Search for the cell housing the specified text and yield its [x, y] center coordinate. 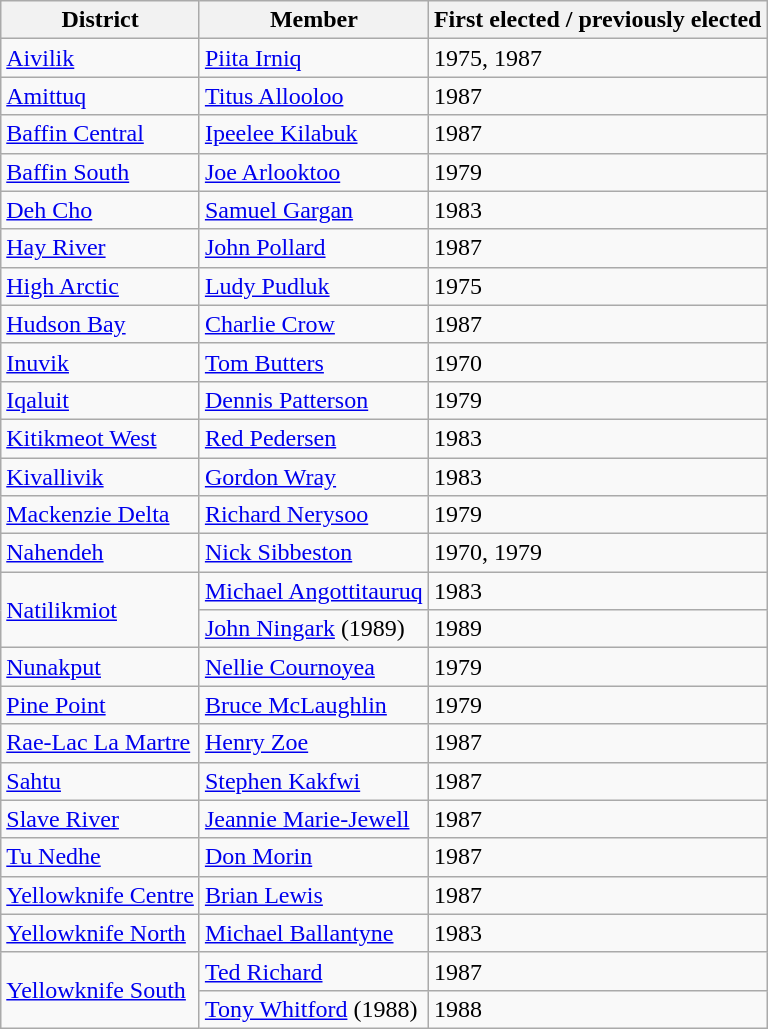
Baffin Central [100, 134]
Kitikmeot West [100, 438]
Yellowknife North [100, 933]
Tony Whitford (1988) [314, 1009]
1970 [598, 362]
Iqaluit [100, 400]
Slave River [100, 819]
Pine Point [100, 705]
Richard Nerysoo [314, 515]
Brian Lewis [314, 895]
Kivallivik [100, 477]
Hay River [100, 248]
Ludy Pudluk [314, 286]
Bruce McLaughlin [314, 705]
Titus Allooloo [314, 96]
John Pollard [314, 248]
Henry Zoe [314, 743]
Samuel Gargan [314, 210]
Baffin South [100, 172]
John Ningark (1989) [314, 629]
Nick Sibbeston [314, 553]
Inuvik [100, 362]
1988 [598, 1009]
Piita Irniq [314, 58]
Tu Nedhe [100, 857]
First elected / previously elected [598, 20]
1989 [598, 629]
Michael Angottitauruq [314, 591]
1970, 1979 [598, 553]
Red Pedersen [314, 438]
Nunakput [100, 667]
Amittuq [100, 96]
Tom Butters [314, 362]
Rae-Lac La Martre [100, 743]
Yellowknife Centre [100, 895]
Yellowknife South [100, 990]
Ipeelee Kilabuk [314, 134]
Ted Richard [314, 971]
Nellie Cournoyea [314, 667]
Dennis Patterson [314, 400]
District [100, 20]
Michael Ballantyne [314, 933]
Aivilik [100, 58]
Gordon Wray [314, 477]
Stephen Kakfwi [314, 781]
Deh Cho [100, 210]
1975, 1987 [598, 58]
Hudson Bay [100, 324]
Sahtu [100, 781]
Jeannie Marie-Jewell [314, 819]
Natilikmiot [100, 610]
Don Morin [314, 857]
Joe Arlooktoo [314, 172]
High Arctic [100, 286]
1975 [598, 286]
Nahendeh [100, 553]
Charlie Crow [314, 324]
Member [314, 20]
Mackenzie Delta [100, 515]
